For the text-containing cell, return its midpoint in [x, y] coordinate format. 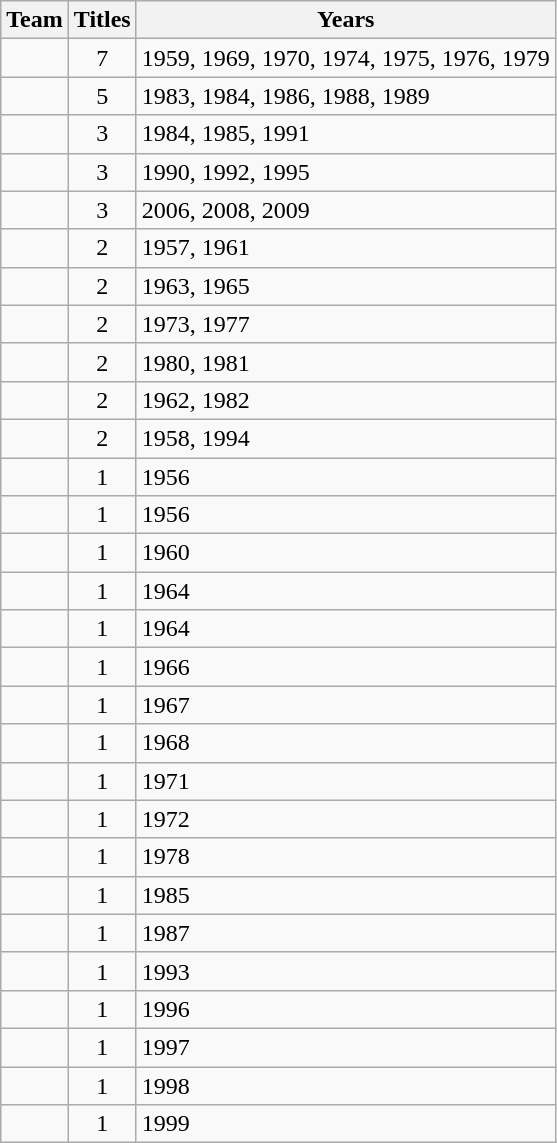
1962, 1982 [346, 400]
5 [102, 96]
1973, 1977 [346, 324]
1993 [346, 971]
1960 [346, 553]
Years [346, 20]
1966 [346, 667]
1990, 1992, 1995 [346, 172]
1978 [346, 857]
1984, 1985, 1991 [346, 134]
2006, 2008, 2009 [346, 210]
1980, 1981 [346, 362]
1983, 1984, 1986, 1988, 1989 [346, 96]
7 [102, 58]
1997 [346, 1047]
1959, 1969, 1970, 1974, 1975, 1976, 1979 [346, 58]
1958, 1994 [346, 438]
1999 [346, 1124]
1957, 1961 [346, 248]
Titles [102, 20]
1998 [346, 1085]
1987 [346, 933]
1985 [346, 895]
1963, 1965 [346, 286]
1996 [346, 1009]
1968 [346, 743]
Team [35, 20]
1971 [346, 781]
1967 [346, 705]
1972 [346, 819]
